Return (X, Y) of the center of cell containing provided text 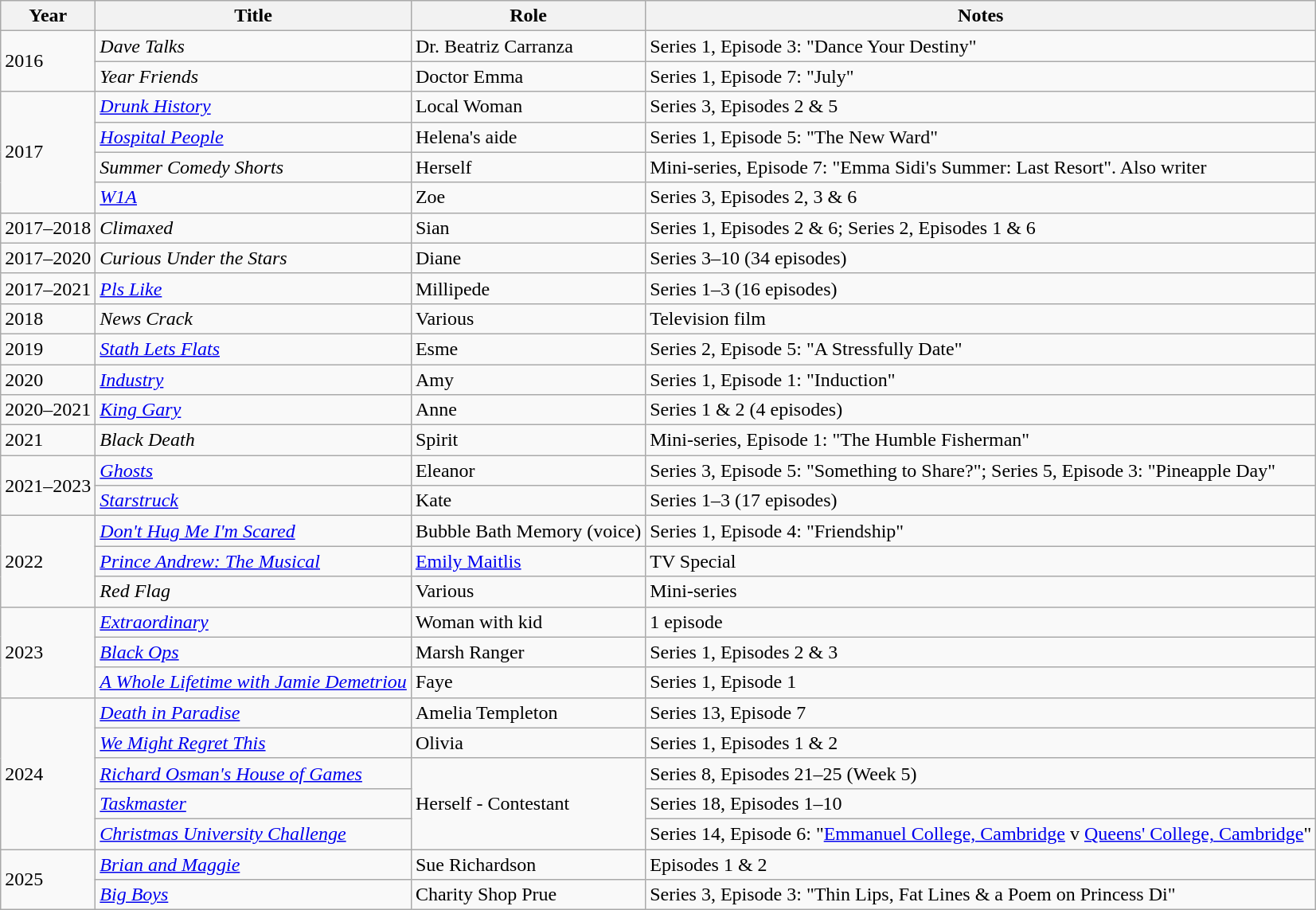
Series 1, Episode 7: "July" (981, 76)
Sue Richardson (528, 864)
Herself (528, 167)
1 episode (981, 622)
Pls Like (253, 288)
Curious Under the Stars (253, 258)
Series 1, Episodes 1 & 2 (981, 743)
Series 1, Episode 1 (981, 682)
Hospital People (253, 137)
2024 (48, 773)
Doctor Emma (528, 76)
W1A (253, 197)
Year Friends (253, 76)
Herself - Contestant (528, 803)
Extraordinary (253, 622)
Big Boys (253, 895)
Death in Paradise (253, 713)
Year (48, 16)
TV Special (981, 561)
Television film (981, 318)
2017–2021 (48, 288)
Stath Lets Flats (253, 349)
Series 1, Episode 1: "Induction" (981, 380)
Christmas University Challenge (253, 834)
Millipede (528, 288)
Series 3, Episode 3: "Thin Lips, Fat Lines & a Poem on Princess Di" (981, 895)
Richard Osman's House of Games (253, 773)
Helena's aide (528, 137)
2020–2021 (48, 410)
2021–2023 (48, 486)
Series 3–10 (34 episodes) (981, 258)
Series 1–3 (17 episodes) (981, 501)
Amy (528, 380)
Dave Talks (253, 46)
2017–2018 (48, 228)
Series 1, Episode 4: "Friendship" (981, 531)
Mini-series (981, 592)
Faye (528, 682)
Woman with kid (528, 622)
Climaxed (253, 228)
King Gary (253, 410)
Zoe (528, 197)
Charity Shop Prue (528, 895)
2025 (48, 879)
Series 18, Episodes 1–10 (981, 803)
Notes (981, 16)
Diane (528, 258)
Kate (528, 501)
2021 (48, 440)
Series 14, Episode 6: "Emmanuel College, Cambridge v Queens' College, Cambridge" (981, 834)
Sian (528, 228)
2017–2020 (48, 258)
Industry (253, 380)
We Might Regret This (253, 743)
Series 8, Episodes 21–25 (Week 5) (981, 773)
Title (253, 16)
Ghosts (253, 471)
Starstruck (253, 501)
Role (528, 16)
Series 3, Episode 5: "Something to Share?"; Series 5, Episode 3: "Pineapple Day" (981, 471)
Series 1 & 2 (4 episodes) (981, 410)
2016 (48, 61)
2017 (48, 152)
Don't Hug Me I'm Scared (253, 531)
News Crack (253, 318)
Series 1, Episodes 2 & 6; Series 2, Episodes 1 & 6 (981, 228)
Series 1, Episode 3: "Dance Your Destiny" (981, 46)
Series 13, Episode 7 (981, 713)
Eleanor (528, 471)
2022 (48, 561)
Series 2, Episode 5: "A Stressfully Date" (981, 349)
2019 (48, 349)
2023 (48, 652)
Black Ops (253, 652)
Bubble Bath Memory (voice) (528, 531)
Series 3, Episodes 2, 3 & 6 (981, 197)
Amelia Templeton (528, 713)
Local Woman (528, 107)
Emily Maitlis (528, 561)
Series 3, Episodes 2 & 5 (981, 107)
Drunk History (253, 107)
Series 1–3 (16 episodes) (981, 288)
Red Flag (253, 592)
Series 1, Episodes 2 & 3 (981, 652)
Episodes 1 & 2 (981, 864)
Olivia (528, 743)
Summer Comedy Shorts (253, 167)
Brian and Maggie (253, 864)
2018 (48, 318)
2020 (48, 380)
Taskmaster (253, 803)
Anne (528, 410)
Dr. Beatriz Carranza (528, 46)
Mini-series, Episode 1: "The Humble Fisherman" (981, 440)
Marsh Ranger (528, 652)
Series 1, Episode 5: "The New Ward" (981, 137)
Black Death (253, 440)
A Whole Lifetime with Jamie Demetriou (253, 682)
Mini-series, Episode 7: "Emma Sidi's Summer: Last Resort". Also writer (981, 167)
Spirit (528, 440)
Prince Andrew: The Musical (253, 561)
Esme (528, 349)
